Locate the cell with the specified text and output its (X, Y) center coordinate. 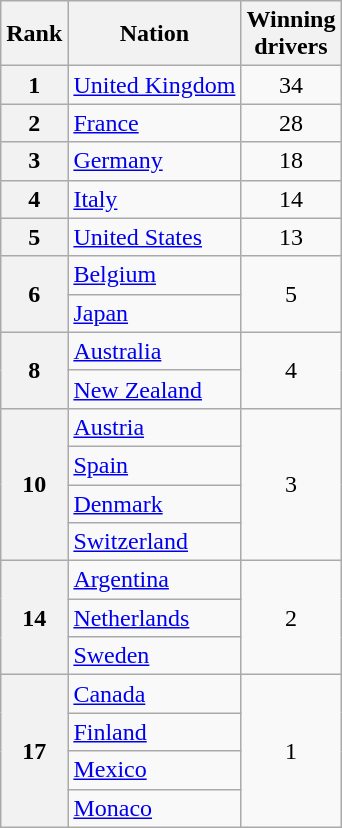
34 (291, 85)
8 (34, 370)
United States (154, 237)
13 (291, 237)
New Zealand (154, 389)
17 (34, 751)
Netherlands (154, 618)
Switzerland (154, 542)
France (154, 123)
28 (291, 123)
Winningdrivers (291, 34)
Monaco (154, 808)
Argentina (154, 580)
6 (34, 294)
Rank (34, 34)
Mexico (154, 770)
Belgium (154, 275)
Nation (154, 34)
Australia (154, 351)
Spain (154, 465)
Finland (154, 732)
Germany (154, 161)
Japan (154, 313)
10 (34, 484)
Sweden (154, 656)
18 (291, 161)
Austria (154, 427)
Italy (154, 199)
Denmark (154, 503)
Canada (154, 694)
United Kingdom (154, 85)
